Find where the given text appears and provide that cell's center as [X, Y] coordinate. 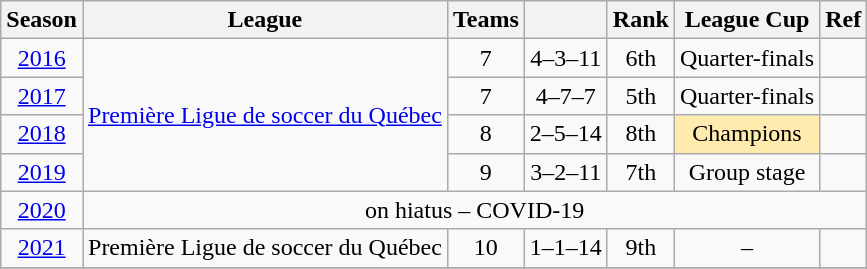
3–2–11 [566, 172]
10 [486, 248]
6th [640, 58]
2016 [42, 58]
League [264, 20]
5th [640, 96]
2018 [42, 134]
4–7–7 [566, 96]
Rank [640, 20]
2020 [42, 210]
9 [486, 172]
9th [640, 248]
1–1–14 [566, 248]
8th [640, 134]
League Cup [746, 20]
4–3–11 [566, 58]
Group stage [746, 172]
2021 [42, 248]
Teams [486, 20]
2017 [42, 96]
on hiatus – COVID-19 [474, 210]
2–5–14 [566, 134]
8 [486, 134]
Champions [746, 134]
Season [42, 20]
2019 [42, 172]
– [746, 248]
7th [640, 172]
Ref [844, 20]
